Determine the [x, y] coordinate at the center of the cell enclosing the given text.  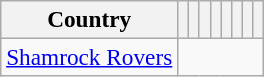
Shamrock Rovers [90, 57]
Country [90, 19]
